Return the (X, Y) coordinate for the center point of the cell that contains the specified text.  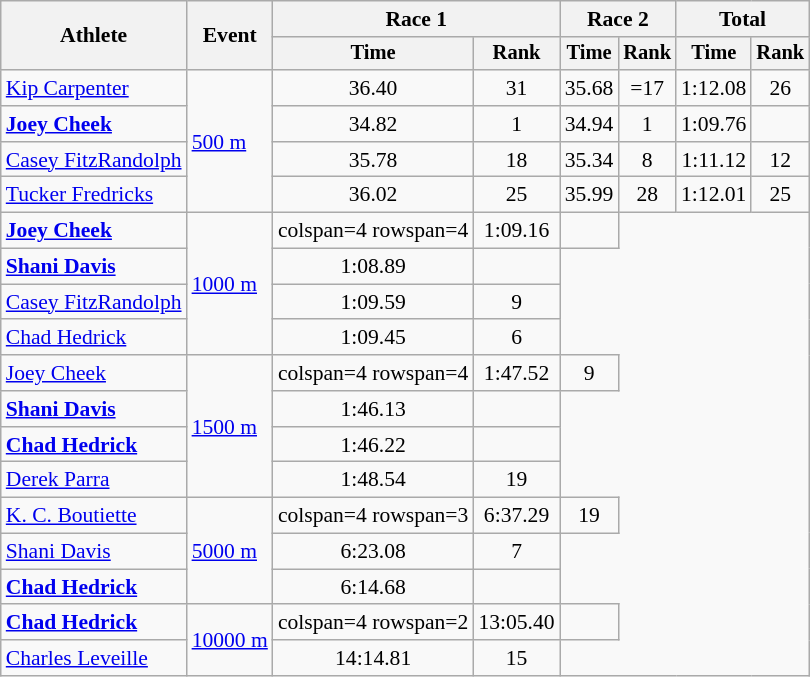
1:08.89 (374, 267)
6:23.08 (374, 552)
35.99 (590, 195)
8 (647, 160)
1:47.52 (516, 373)
34.82 (374, 124)
6:37.29 (516, 516)
Athlete (94, 36)
1:11.12 (714, 160)
36.02 (374, 195)
colspan=4 rowspan=3 (374, 516)
Charles Leveille (94, 658)
5000 m (230, 552)
Race 1 (416, 19)
1:46.22 (374, 445)
35.78 (374, 160)
35.68 (590, 88)
500 m (230, 141)
34.94 (590, 124)
13:05.40 (516, 623)
Tucker Fredricks (94, 195)
K. C. Boutiette (94, 516)
15 (516, 658)
1:12.08 (714, 88)
Race 2 (618, 19)
1:09.16 (516, 231)
1:09.76 (714, 124)
colspan=4 rowspan=2 (374, 623)
1500 m (230, 426)
12 (780, 160)
35.34 (590, 160)
36.40 (374, 88)
1:12.01 (714, 195)
1:09.59 (374, 302)
Total (742, 19)
1:48.54 (374, 480)
10000 m (230, 640)
1:09.45 (374, 338)
1:46.13 (374, 409)
14:14.81 (374, 658)
6 (516, 338)
26 (780, 88)
1000 m (230, 284)
28 (647, 195)
31 (516, 88)
18 (516, 160)
Kip Carpenter (94, 88)
7 (516, 552)
Derek Parra (94, 480)
=17 (647, 88)
Event (230, 36)
6:14.68 (374, 587)
